Provide the (X, Y) coordinate of the cell's center where the given text is located.  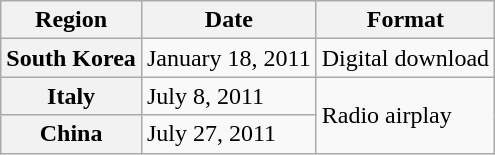
South Korea (72, 58)
Radio airplay (405, 115)
July 27, 2011 (228, 134)
Format (405, 20)
Digital download (405, 58)
China (72, 134)
Region (72, 20)
January 18, 2011 (228, 58)
Date (228, 20)
Italy (72, 96)
July 8, 2011 (228, 96)
